Pinpoint the cell where the given text exists, returning its [x, y] midpoint coordinate. 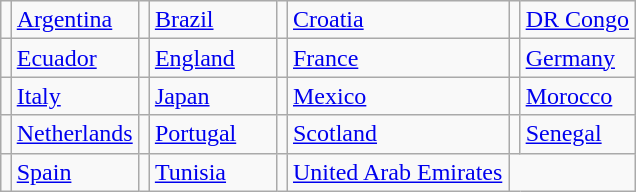
Mexico [398, 96]
Ecuador [74, 58]
Brazil [212, 20]
United Arab Emirates [398, 172]
DR Congo [578, 20]
Japan [212, 96]
Argentina [74, 20]
Tunisia [212, 172]
Morocco [578, 96]
Croatia [398, 20]
Italy [74, 96]
Germany [578, 58]
Scotland [398, 134]
England [212, 58]
Senegal [578, 134]
Spain [74, 172]
Netherlands [74, 134]
Portugal [212, 134]
France [398, 58]
